Output the [x, y] coordinate of the center of the cell containing the given text.  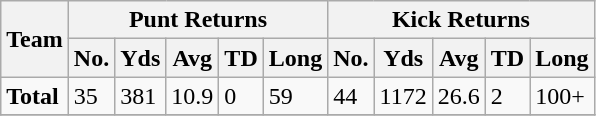
Punt Returns [198, 20]
44 [351, 96]
Kick Returns [461, 20]
100+ [562, 96]
Total [35, 96]
2 [507, 96]
1172 [403, 96]
381 [140, 96]
59 [295, 96]
Team [35, 39]
26.6 [458, 96]
35 [91, 96]
10.9 [192, 96]
0 [241, 96]
